Locate the cell with the specified text and output its (X, Y) center coordinate. 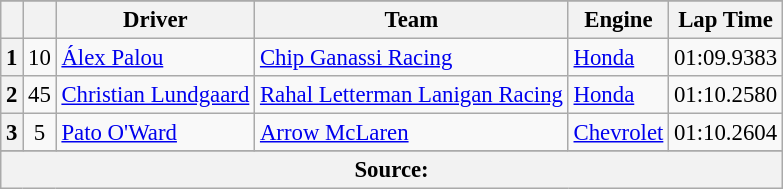
3 (12, 133)
01:09.9383 (726, 58)
Arrow McLaren (412, 133)
1 (12, 58)
01:10.2604 (726, 133)
2 (12, 95)
5 (40, 133)
Chip Ganassi Racing (412, 58)
Rahal Letterman Lanigan Racing (412, 95)
Team (412, 20)
Pato O'Ward (156, 133)
10 (40, 58)
Engine (618, 20)
45 (40, 95)
Chevrolet (618, 133)
Driver (156, 20)
01:10.2580 (726, 95)
Christian Lundgaard (156, 95)
Source: (392, 170)
Lap Time (726, 20)
Álex Palou (156, 58)
